Find where the given text appears and provide that cell's center as (X, Y) coordinate. 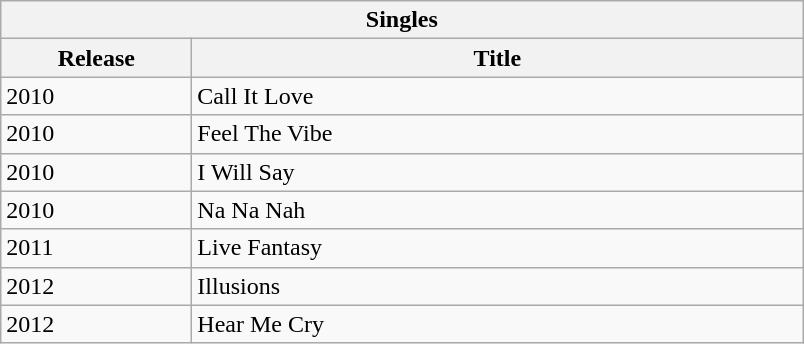
Illusions (498, 286)
Release (96, 58)
Call It Love (498, 96)
Live Fantasy (498, 248)
Na Na Nah (498, 210)
I Will Say (498, 172)
Hear Me Cry (498, 324)
Title (498, 58)
Feel The Vibe (498, 134)
Singles (402, 20)
2011 (96, 248)
